Return [x, y] of the center of cell containing provided text 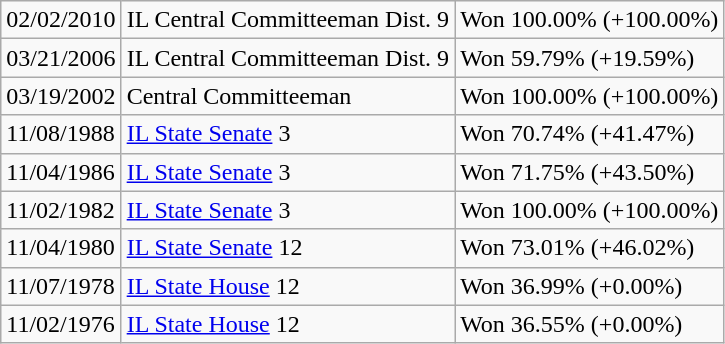
11/02/1976 [61, 324]
03/19/2002 [61, 96]
Won 36.99% (+0.00%) [590, 286]
11/02/1982 [61, 210]
11/04/1986 [61, 172]
Won 36.55% (+0.00%) [590, 324]
Won 70.74% (+41.47%) [590, 134]
11/08/1988 [61, 134]
11/04/1980 [61, 248]
02/02/2010 [61, 20]
Won 73.01% (+46.02%) [590, 248]
IL State Senate 12 [288, 248]
03/21/2006 [61, 58]
Won 59.79% (+19.59%) [590, 58]
11/07/1978 [61, 286]
Won 71.75% (+43.50%) [590, 172]
Central Committeeman [288, 96]
